Return the [x, y] coordinate for the center point of the cell that contains the specified text.  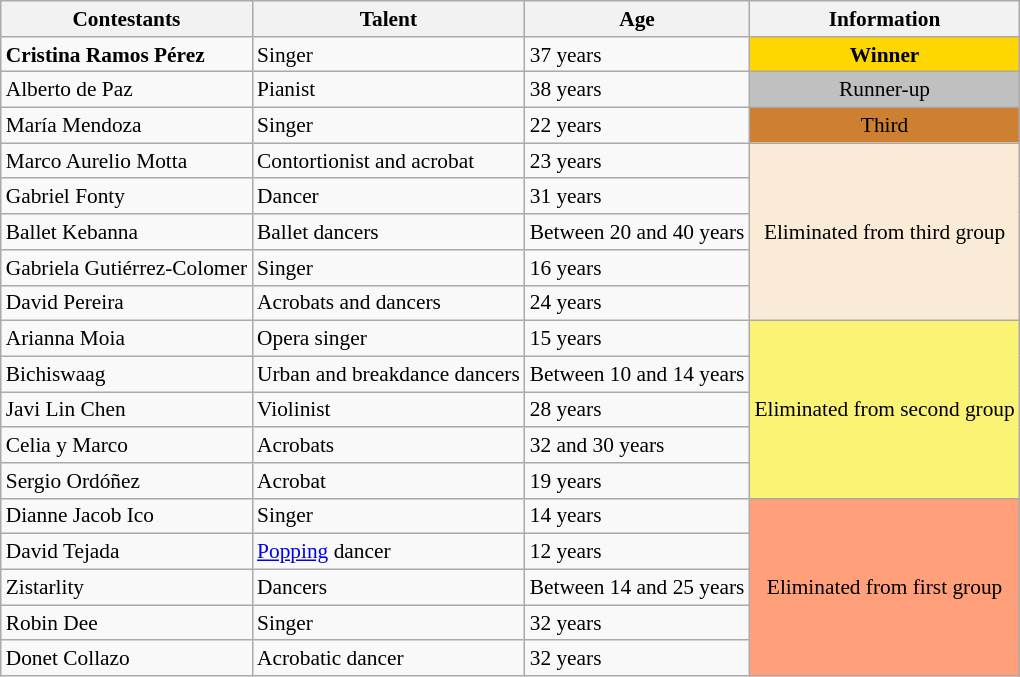
Eliminated from second group [884, 410]
Pianist [388, 90]
David Pereira [126, 303]
Between 20 and 40 years [638, 232]
Cristina Ramos Pérez [126, 55]
María Mendoza [126, 126]
Talent [388, 19]
Ballet dancers [388, 232]
Violinist [388, 410]
Dancers [388, 587]
Acrobat [388, 481]
Acrobatic dancer [388, 659]
Alberto de Paz [126, 90]
Javi Lin Chen [126, 410]
Donet Collazo [126, 659]
Runner-up [884, 90]
Popping dancer [388, 552]
Gabriela Gutiérrez-Colomer [126, 268]
32 and 30 years [638, 445]
Acrobats and dancers [388, 303]
Acrobats [388, 445]
Gabriel Fonty [126, 197]
Sergio Ordóñez [126, 481]
David Tejada [126, 552]
Dancer [388, 197]
Eliminated from third group [884, 232]
Ballet Kebanna [126, 232]
37 years [638, 55]
14 years [638, 516]
24 years [638, 303]
Eliminated from first group [884, 587]
Between 10 and 14 years [638, 374]
Contortionist and acrobat [388, 161]
Bichiswaag [126, 374]
Winner [884, 55]
28 years [638, 410]
15 years [638, 339]
Information [884, 19]
38 years [638, 90]
Age [638, 19]
Contestants [126, 19]
Marco Aurelio Motta [126, 161]
Robin Dee [126, 623]
Zistarlity [126, 587]
19 years [638, 481]
22 years [638, 126]
Celia y Marco [126, 445]
16 years [638, 268]
Arianna Moia [126, 339]
Between 14 and 25 years [638, 587]
Third [884, 126]
23 years [638, 161]
Dianne Jacob Ico [126, 516]
Opera singer [388, 339]
Urban and breakdance dancers [388, 374]
31 years [638, 197]
12 years [638, 552]
